Pinpoint the cell where the given text exists, returning its [x, y] midpoint coordinate. 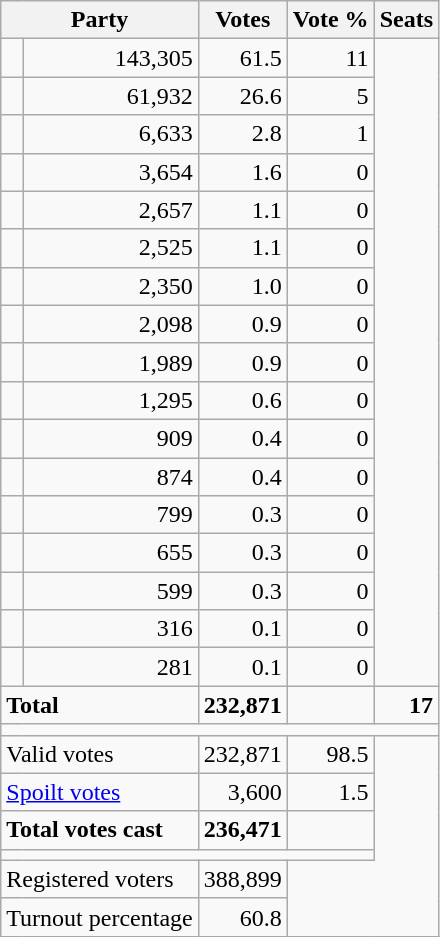
2,350 [110, 286]
2.8 [242, 134]
Votes [242, 20]
874 [110, 477]
143,305 [110, 58]
1,989 [110, 362]
6,633 [110, 134]
Vote % [330, 20]
1 [330, 134]
1,295 [110, 400]
Party [100, 20]
281 [110, 667]
655 [110, 553]
1.0 [242, 286]
61,932 [110, 96]
1.6 [242, 172]
Spoilt votes [100, 792]
Total [100, 705]
26.6 [242, 96]
388,899 [242, 879]
60.8 [242, 917]
61.5 [242, 58]
236,471 [242, 830]
2,098 [110, 324]
Seats [406, 20]
3,654 [110, 172]
11 [330, 58]
799 [110, 515]
599 [110, 591]
Valid votes [100, 754]
2,525 [110, 248]
Total votes cast [100, 830]
5 [330, 96]
98.5 [330, 754]
3,600 [242, 792]
0.6 [242, 400]
Registered voters [100, 879]
2,657 [110, 210]
Turnout percentage [100, 917]
316 [110, 629]
909 [110, 438]
1.5 [330, 792]
17 [406, 705]
